Pinpoint the cell where the given text exists, returning its (x, y) midpoint coordinate. 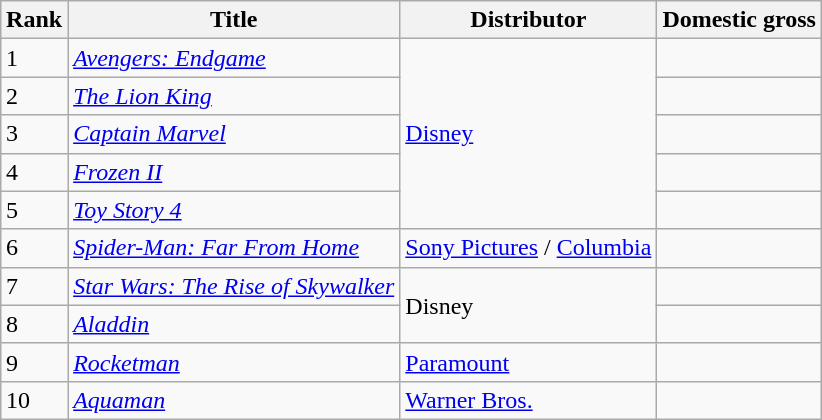
Domestic gross (740, 20)
The Lion King (234, 96)
Warner Bros. (528, 400)
5 (34, 210)
10 (34, 400)
Avengers: Endgame (234, 58)
Aladdin (234, 324)
9 (34, 362)
Paramount (528, 362)
Rocketman (234, 362)
2 (34, 96)
Sony Pictures / Columbia (528, 248)
1 (34, 58)
Captain Marvel (234, 134)
Toy Story 4 (234, 210)
7 (34, 286)
Distributor (528, 20)
4 (34, 172)
Frozen II (234, 172)
Aquaman (234, 400)
Star Wars: The Rise of Skywalker (234, 286)
6 (34, 248)
Title (234, 20)
Rank (34, 20)
3 (34, 134)
8 (34, 324)
Spider-Man: Far From Home (234, 248)
